Provide the [X, Y] coordinate of the cell's center where the given text is located.  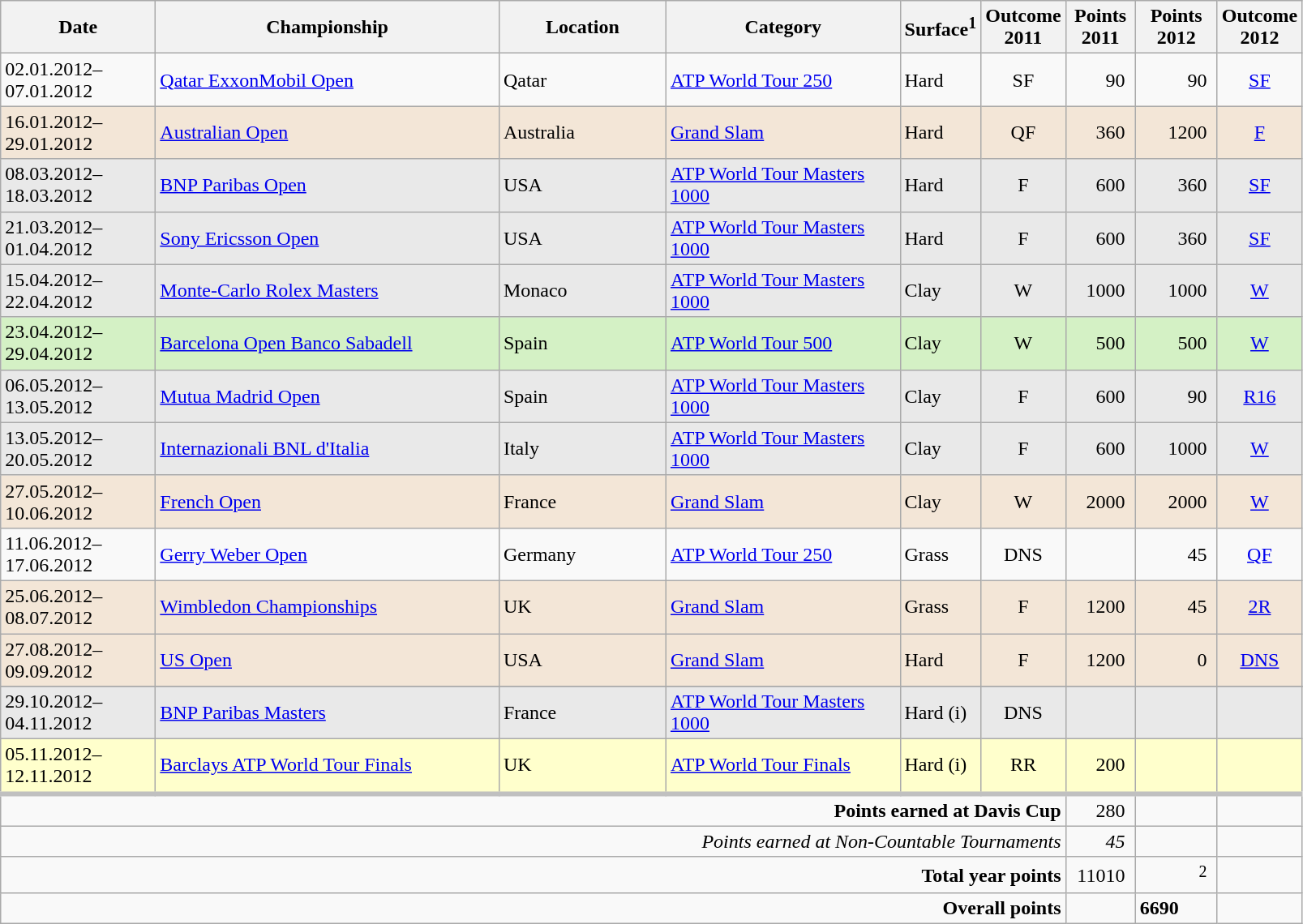
Mutua Madrid Open [328, 396]
Total year points [534, 875]
2R [1259, 606]
Qatar ExxonMobil Open [328, 79]
Surface1 [941, 28]
Germany [582, 554]
Barcelona Open Banco Sabadell [328, 344]
Australia [582, 133]
Australian Open [328, 133]
23.04.2012–29.04.2012 [78, 344]
Championship [328, 28]
Overall points [534, 909]
6690 [1176, 909]
ATP World Tour 500 [783, 344]
Category [783, 28]
Monaco [582, 290]
Sony Ericsson Open [328, 238]
BNP Paribas Masters [328, 713]
Monte-Carlo Rolex Masters [328, 290]
ATP World Tour Finals [783, 767]
Points 2011 [1100, 28]
Points earned at Non-Countable Tournaments [534, 841]
BNP Paribas Open [328, 185]
02.01.2012–07.01.2012 [78, 79]
2 [1176, 875]
Points 2012 [1176, 28]
Location [582, 28]
Outcome 2011 [1023, 28]
0 [1176, 660]
29.10.2012–04.11.2012 [78, 713]
11010 [1100, 875]
French Open [328, 501]
25.06.2012–08.07.2012 [78, 606]
Italy [582, 449]
21.03.2012–01.04.2012 [78, 238]
27.05.2012–10.06.2012 [78, 501]
16.01.2012–29.01.2012 [78, 133]
Barclays ATP World Tour Finals [328, 767]
RR [1023, 767]
15.04.2012–22.04.2012 [78, 290]
Date [78, 28]
13.05.2012–20.05.2012 [78, 449]
Internazionali BNL d'Italia [328, 449]
US Open [328, 660]
11.06.2012–17.06.2012 [78, 554]
280 [1100, 810]
Gerry Weber Open [328, 554]
Points earned at Davis Cup [534, 810]
08.03.2012–18.03.2012 [78, 185]
Wimbledon Championships [328, 606]
05.11.2012–12.11.2012 [78, 767]
06.05.2012–13.05.2012 [78, 396]
200 [1100, 767]
27.08.2012–09.09.2012 [78, 660]
R16 [1259, 396]
Qatar [582, 79]
Outcome 2012 [1259, 28]
